Provide the [x, y] coordinate of the cell's center where the given text is located.  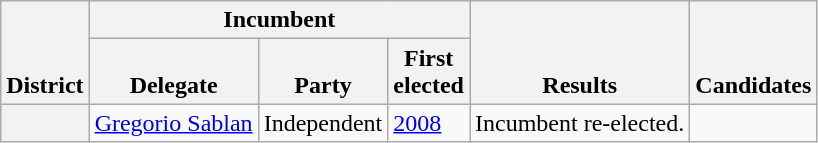
2008 [429, 123]
Results [580, 52]
Firstelected [429, 72]
Independent [323, 123]
Candidates [754, 52]
Party [323, 72]
Delegate [174, 72]
Incumbent [279, 20]
District [45, 52]
Gregorio Sablan [174, 123]
Incumbent re-elected. [580, 123]
